For the text-containing cell, return its midpoint in (x, y) coordinate format. 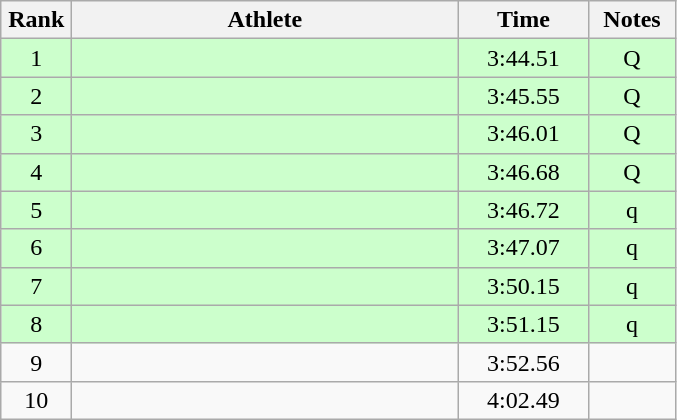
10 (36, 400)
6 (36, 248)
7 (36, 286)
3:45.55 (524, 96)
Athlete (265, 20)
3:52.56 (524, 362)
5 (36, 210)
Time (524, 20)
Rank (36, 20)
3:44.51 (524, 58)
3:46.72 (524, 210)
Notes (632, 20)
3:46.68 (524, 172)
3:51.15 (524, 324)
1 (36, 58)
3:46.01 (524, 134)
2 (36, 96)
4 (36, 172)
3:50.15 (524, 286)
8 (36, 324)
3 (36, 134)
4:02.49 (524, 400)
9 (36, 362)
3:47.07 (524, 248)
